Find where the given text appears and provide that cell's center as (x, y) coordinate. 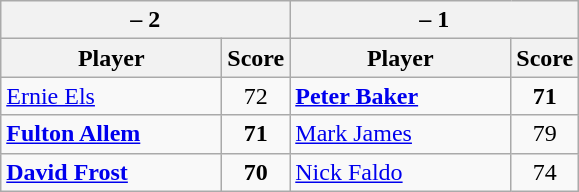
Fulton Allem (112, 134)
70 (256, 172)
74 (545, 172)
Peter Baker (400, 96)
David Frost (112, 172)
Mark James (400, 134)
79 (545, 134)
Ernie Els (112, 96)
Nick Faldo (400, 172)
72 (256, 96)
– 2 (146, 20)
– 1 (434, 20)
